Output the (x, y) coordinate of the center of the cell containing the given text.  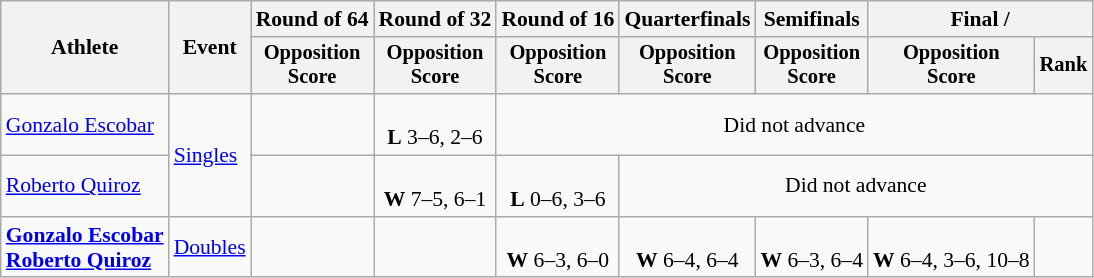
Semifinals (812, 19)
W 6–3, 6–4 (812, 248)
Event (210, 48)
W 6–4, 3–6, 10–8 (952, 248)
L 0–6, 3–6 (558, 186)
W 7–5, 6–1 (436, 186)
Quarterfinals (687, 19)
Round of 16 (558, 19)
Singles (210, 155)
Roberto Quiroz (85, 186)
Final / (980, 19)
Round of 32 (436, 19)
Round of 64 (312, 19)
W 6–4, 6–4 (687, 248)
Doubles (210, 248)
Gonzalo EscobarRoberto Quiroz (85, 248)
L 3–6, 2–6 (436, 124)
Rank (1064, 66)
W 6–3, 6–0 (558, 248)
Gonzalo Escobar (85, 124)
Athlete (85, 48)
